Pinpoint the cell where the given text exists, returning its (X, Y) midpoint coordinate. 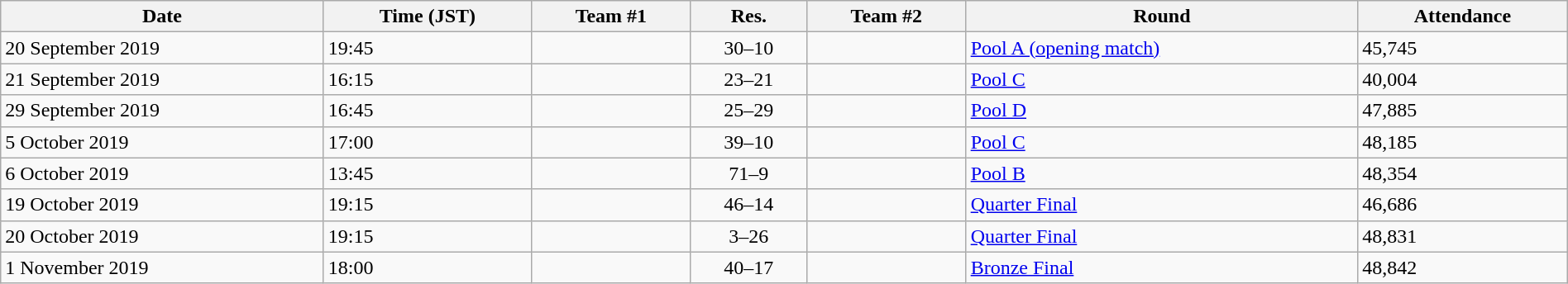
48,185 (1463, 142)
45,745 (1463, 48)
39–10 (748, 142)
19:45 (427, 48)
40–17 (748, 267)
48,831 (1463, 236)
Pool D (1161, 111)
17:00 (427, 142)
Date (162, 17)
Round (1161, 17)
3–26 (748, 236)
47,885 (1463, 111)
Pool B (1161, 173)
Team #1 (612, 17)
16:15 (427, 79)
Team #2 (887, 17)
13:45 (427, 173)
23–21 (748, 79)
18:00 (427, 267)
1 November 2019 (162, 267)
Bronze Final (1161, 267)
48,354 (1463, 173)
48,842 (1463, 267)
20 October 2019 (162, 236)
Res. (748, 17)
30–10 (748, 48)
21 September 2019 (162, 79)
19 October 2019 (162, 205)
Pool A (opening match) (1161, 48)
16:45 (427, 111)
5 October 2019 (162, 142)
71–9 (748, 173)
Attendance (1463, 17)
Time (JST) (427, 17)
25–29 (748, 111)
20 September 2019 (162, 48)
29 September 2019 (162, 111)
46–14 (748, 205)
6 October 2019 (162, 173)
40,004 (1463, 79)
46,686 (1463, 205)
